Return [X, Y] of the center of cell containing provided text 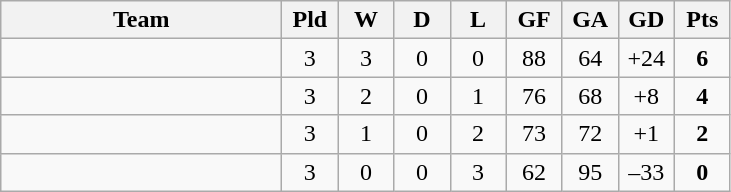
+1 [646, 134]
GD [646, 20]
6 [702, 58]
GA [590, 20]
+8 [646, 96]
68 [590, 96]
D [422, 20]
72 [590, 134]
Team [142, 20]
73 [534, 134]
4 [702, 96]
88 [534, 58]
GF [534, 20]
W [366, 20]
–33 [646, 172]
Pts [702, 20]
62 [534, 172]
L [478, 20]
Pld [310, 20]
95 [590, 172]
76 [534, 96]
+24 [646, 58]
64 [590, 58]
